Extract the [x, y] coordinate from the center of the cell holding the provided text.  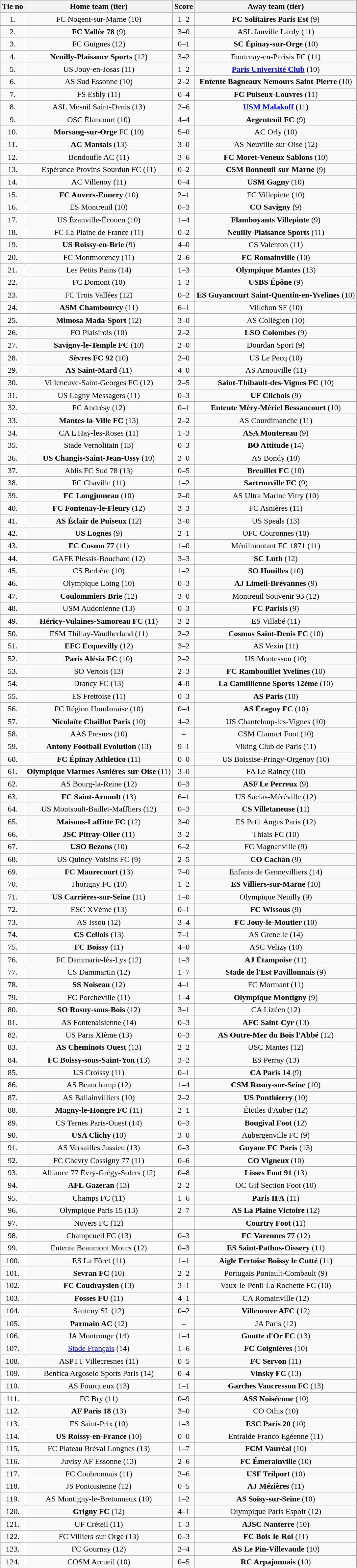
Thiais FC (10) [276, 834]
Entente Beaumont Mours (12) [99, 1248]
Noyers FC (12) [99, 1223]
FC Trois Vallées (12) [99, 295]
Neuilly-Plaisance Sports (11) [276, 232]
23. [13, 295]
FC Gournay (12) [99, 1549]
FC Chaville (11) [99, 483]
Étoiles d'Auber (12) [276, 1110]
CO Othis (10) [276, 1411]
USO Bezons (10) [99, 847]
AC Mantais (13) [99, 144]
13. [13, 170]
AS Outre-Mer du Bois l'Abbé (12) [276, 1035]
64. [13, 809]
FC Magnanville (9) [276, 847]
Fosses FU (11) [99, 1298]
32. [13, 408]
109. [13, 1374]
26. [13, 332]
Dourdan Sport (9) [276, 345]
115. [13, 1449]
68. [13, 859]
ASM Chambourcy (11) [99, 307]
JA Paris (12) [276, 1323]
CSM Clamart Foot (10) [276, 734]
US Ponthierry (10) [276, 1098]
FC Auvers-Ennery (10) [99, 195]
Aubergenville FC (9) [276, 1135]
2–4 [184, 1549]
ES Saint-Pathus-Oissery (11) [276, 1248]
FC Solitaires Paris Est (9) [276, 19]
ESM Thillay-Vaudherland (11) [99, 634]
AS Courdimanche (11) [276, 420]
117. [13, 1474]
54. [13, 684]
US Speals (13) [276, 521]
120. [13, 1511]
BO Attitude (14) [276, 445]
36. [13, 458]
US Montsoult-Baillet-Maffliers (12) [99, 809]
Maisons-Laffitte FC (12) [99, 822]
100. [13, 1261]
81. [13, 1022]
108. [13, 1361]
Sèvres FC 92 (10) [99, 357]
OSC Élancourt (10) [99, 119]
AS Versailles Jussieu (13) [99, 1148]
US Quincy-Voisins FC (9) [99, 859]
AS Cheminots Ouest (13) [99, 1047]
79. [13, 997]
FC Vallée 78 (9) [99, 32]
39. [13, 496]
Montreuil Souvenir 93 (12) [276, 596]
La Camillienne Sports 12ème (10) [276, 684]
105. [13, 1323]
Benfica Argoselo Sports Paris (14) [99, 1374]
116. [13, 1461]
55. [13, 696]
96. [13, 1211]
16. [13, 207]
USC Mantes (12) [276, 1047]
US Lognes (9) [99, 533]
Olympique Paris 15 (13) [99, 1211]
4–4 [184, 119]
Viking Club de Paris (11) [276, 746]
97. [13, 1223]
Morsang-sur-Orge FC (10) [99, 132]
RC Arpajonnais (10) [276, 1561]
CA L'Haÿ-les-Roses (11) [99, 433]
85. [13, 1072]
ES Guyancourt Saint-Quentin-en-Yvelines (10) [276, 295]
70. [13, 884]
Score [184, 7]
33. [13, 420]
10. [13, 132]
FC Asnières (11) [276, 508]
ES Saint-Prix (10) [99, 1424]
9. [13, 119]
Olympique Neuilly (9) [276, 897]
118. [13, 1486]
FC Boissy (11) [99, 947]
84. [13, 1060]
Garches Vaucresson FC (13) [276, 1386]
Paris IFA (11) [276, 1198]
ASL Mesnil Saint-Denis (13) [99, 107]
FC Parisis (9) [276, 609]
AS Ballainvilliers (10) [99, 1098]
CO Vigneux (10) [276, 1160]
AAS Fresnes (10) [99, 734]
SC Épinay-sur-Orge (10) [276, 44]
3–6 [184, 157]
CSM Rosny-sur-Seine (10) [276, 1085]
88. [13, 1110]
Paris Université Club (10) [276, 69]
ASA Montereau (9) [276, 433]
FC Moret-Veneux Sablons (10) [276, 157]
65. [13, 822]
74. [13, 934]
COSM Arcueil (10) [99, 1561]
123. [13, 1549]
44. [13, 558]
FC Épinay Athletico (11) [99, 759]
FC Andrésy (12) [99, 408]
7–0 [184, 872]
35. [13, 445]
6–2 [184, 847]
ES La Fôret (11) [99, 1261]
AS Fontenaisienne (14) [99, 1022]
122. [13, 1536]
AS Fourqueux (13) [99, 1386]
86. [13, 1085]
USA Clichy (10) [99, 1135]
ES Montreuil (10) [99, 207]
Courtry Foot (11) [276, 1223]
AS Paris (10) [276, 696]
48. [13, 609]
Espérance Provins-Sourdun FC (11) [99, 170]
US Montesson (10) [276, 659]
FC La Plaine de France (11) [99, 232]
Stade de l'Est Pavillonnais (9) [276, 972]
Vaux-le-Pénil La Rochette FC (10) [276, 1286]
Magny-le-Hongre FC (11) [99, 1110]
FC Villepinte (10) [276, 195]
17. [13, 220]
5–0 [184, 132]
Bondoufle AC (11) [99, 157]
Enfants de Gennevilliers (14) [276, 872]
18. [13, 232]
AC Orly (10) [276, 132]
CS Valenton (11) [276, 245]
CS Dammartin (12) [99, 972]
63. [13, 797]
FC Jouy-le-Moutier (10) [276, 922]
6. [13, 82]
Away team (tier) [276, 7]
AS Issou (12) [99, 922]
ES Frettoise (11) [99, 696]
11. [13, 144]
FC Émerainville (10) [276, 1461]
FC Maurecourt (13) [99, 872]
8. [13, 107]
US Carrières-sur-Seine (11) [99, 897]
43. [13, 546]
LSO Colombes (9) [276, 332]
AFL Gazeran (13) [99, 1185]
US Paris XIème (13) [99, 1035]
ASPTT Villecresnes (11) [99, 1361]
102. [13, 1286]
52. [13, 659]
107. [13, 1348]
CS Berbère (10) [99, 571]
119. [13, 1499]
57. [13, 721]
12. [13, 157]
AS Éclair de Puiseux (12) [99, 521]
US Ézanville-Écouen (10) [99, 220]
US Croissy (11) [99, 1072]
FC Coubronnais (11) [99, 1474]
AJSC Nanterre (10) [276, 1524]
ASS Noiséenne (10) [276, 1399]
71. [13, 897]
Lisses Foot 91 (13) [276, 1173]
SS Noiseau (12) [99, 985]
124. [13, 1561]
30. [13, 383]
Drancy FC (13) [99, 684]
FC Romainville (10) [276, 257]
AS Grenelle (14) [276, 934]
34. [13, 433]
Ablis FC Sud 78 (13) [99, 470]
FC Région Houdanaise (10) [99, 709]
0–6 [184, 1160]
FA Le Raincy (10) [276, 772]
37. [13, 470]
Olympique Paris Espoir (12) [276, 1511]
Olympique Montigny (9) [276, 997]
45. [13, 571]
61. [13, 772]
Villeneuve AFC (12) [276, 1311]
US Boissise-Pringy-Orgenoy (10) [276, 759]
AS Collégien (10) [276, 320]
AS Arnouville (11) [276, 370]
USF Trilport (10) [276, 1474]
2–7 [184, 1211]
FCM Vauréal (10) [276, 1449]
FC Varennes 77 (12) [276, 1236]
FC Guignes (12) [99, 44]
3–4 [184, 922]
4–8 [184, 684]
US Changis-Saint-Jean-Ussy (10) [99, 458]
CA Lizéen (12) [276, 1010]
JA Montrouge (14) [99, 1336]
ESC Paris 20 (10) [276, 1424]
121. [13, 1524]
83. [13, 1047]
FC Nogent-sur-Marne (10) [99, 19]
USM Malakoff (11) [276, 107]
ES Villiers-sur-Marne (10) [276, 884]
FC Rambouillet Yvelines (10) [276, 671]
CO Cachan (9) [276, 859]
AS La Plaine Victoire (12) [276, 1211]
Héricy-Vulaines-Samoreau FC (11) [99, 621]
Champs FC (11) [99, 1198]
FC Chevry Cossigny 77 (11) [99, 1160]
98. [13, 1236]
FC Boissy-sous-Saint-Yon (13) [99, 1060]
47. [13, 596]
72. [13, 909]
56. [13, 709]
40. [13, 508]
Paris Alésia FC (10) [99, 659]
28. [13, 357]
AF Paris 18 (13) [99, 1411]
1. [13, 19]
US Lagny Messagers (11) [99, 395]
15. [13, 195]
OFC Couronnes (10) [276, 533]
38. [13, 483]
ASC Velizy (10) [276, 947]
111. [13, 1399]
Saint-Thibault-des-Vignes FC (10) [276, 383]
AC Villenoy (11) [99, 182]
Portugais Pontault-Combault (9) [276, 1273]
114. [13, 1436]
AS Bourg-la-Reine (12) [99, 784]
FC Servon (11) [276, 1361]
Flamboyants Villepinte (9) [276, 220]
73. [13, 922]
77. [13, 972]
Coulommiers Brie (12) [99, 596]
AS Neuville-sur-Oise (12) [276, 144]
Neuilly-Plaisance Sports (12) [99, 57]
CA Paris 14 (9) [276, 1072]
87. [13, 1098]
78. [13, 985]
Juvisy AF Essonne (13) [99, 1461]
Goutte d'Or FC (13) [276, 1336]
Fontenay-en-Parisis FC (11) [276, 57]
US Saclas-Méréville (12) [276, 797]
91. [13, 1148]
112. [13, 1411]
AFC Saint-Cyr (13) [276, 1022]
CA Romainville (12) [276, 1298]
49. [13, 621]
FC Puiseux-Louvres (11) [276, 94]
SC Luth (12) [276, 558]
Entente Méry-Mériel Bessancourt (10) [276, 408]
Mantes-la-Ville FC (13) [99, 420]
AS Vexin (11) [276, 646]
Antony Football Evolution (13) [99, 746]
101. [13, 1273]
US Roissy-en-Brie (9) [99, 245]
SO Houilles (10) [276, 571]
GAFE Plessis-Bouchard (12) [99, 558]
103. [13, 1298]
99. [13, 1248]
FC Mormant (11) [276, 985]
Parmain AC (12) [99, 1323]
CS Ternes Paris-Ouest (14) [99, 1123]
Champcueil FC (13) [99, 1236]
76. [13, 960]
Villeneuve-Saint-Georges FC (12) [99, 383]
4. [13, 57]
25. [13, 320]
AS Sud Essonne (10) [99, 82]
Olympique Viarmes Asnières-sur-Oise (11) [99, 772]
106. [13, 1336]
AS Ultra Marine Vitry (10) [276, 496]
AS Montigny-le-Bretonneux (10) [99, 1499]
29. [13, 370]
FC Saint-Arnoult (13) [99, 797]
59. [13, 746]
Argenteuil FC (9) [276, 119]
Thorigny FC (10) [99, 884]
80. [13, 1010]
82. [13, 1035]
2. [13, 32]
ES Perray (13) [276, 1060]
93. [13, 1173]
Aigle Fertoise Boissy le Cutté (11) [276, 1261]
42. [13, 533]
AS Éragny FC (10) [276, 709]
FC Bois-le-Roi (11) [276, 1536]
Entraide Franco Egéenne (11) [276, 1436]
US Roissy-en-France (10) [99, 1436]
USM Gagny (10) [276, 182]
Stade Vernolitain (13) [99, 445]
Entente Bagneaux Nemours Saint-Pierre (10) [276, 82]
2–3 [184, 671]
Olympique Mantes (13) [276, 270]
Mimosa Mada-Sport (12) [99, 320]
Home team (tier) [99, 7]
104. [13, 1311]
ES Villabé (11) [276, 621]
50. [13, 634]
ASF Le Perreux (9) [276, 784]
US Chanteloup-les-Vignes (10) [276, 721]
FC Fontenay-le-Fleury (12) [99, 508]
89. [13, 1123]
US Jouy-en-Josas (11) [99, 69]
110. [13, 1386]
Les Petits Pains (14) [99, 270]
53. [13, 671]
Santeny SL (12) [99, 1311]
Nicolaïte Chaillot Paris (10) [99, 721]
41. [13, 521]
SO Vertois (13) [99, 671]
CS Cellois (13) [99, 934]
JSC Pitray-Olier (11) [99, 834]
FC Bry (11) [99, 1399]
Breuillet FC (10) [276, 470]
90. [13, 1135]
AJ Limeil-Brévannes (9) [276, 584]
62. [13, 784]
0–9 [184, 1399]
Cosmos Saint-Denis FC (10) [276, 634]
US Le Pecq (10) [276, 357]
EFC Ecquevilly (12) [99, 646]
21. [13, 270]
92. [13, 1160]
FC Longjumeau (10) [99, 496]
7–1 [184, 934]
66. [13, 834]
95. [13, 1198]
51. [13, 646]
CSM Bonneuil-sur-Marne (9) [276, 170]
ES Petit Anges Paris (12) [276, 822]
Savigny-le-Temple FC (10) [99, 345]
FC Plateau Bréval Longnes (13) [99, 1449]
Tie no [13, 7]
FC Dammarie-lès-Lys (12) [99, 960]
Bougival Foot (12) [276, 1123]
FC Villiers-sur-Orge (13) [99, 1536]
4–2 [184, 721]
Villebon SF (10) [276, 307]
AS Le Pin-Villevaude (10) [276, 1549]
Alliance 77 Évry-Grégy-Solers (12) [99, 1173]
USM Audonienne (13) [99, 609]
22. [13, 282]
ASL Janville Lardy (11) [276, 32]
Olympique Loing (10) [99, 584]
14. [13, 182]
24. [13, 307]
CO Savigny (9) [276, 207]
Vinsky FC (13) [276, 1374]
ESC XVème (13) [99, 909]
7. [13, 94]
27. [13, 345]
113. [13, 1424]
Ménilmontant FC 1871 (11) [276, 546]
46. [13, 584]
FS Esbly (11) [99, 94]
19. [13, 245]
Sevran FC (10) [99, 1273]
SO Rosny-sous-Bois (12) [99, 1010]
FC Coudraysien (13) [99, 1286]
Grigny FC (12) [99, 1511]
94. [13, 1185]
31. [13, 395]
FO Plaisirois (10) [99, 332]
AS Bondy (10) [276, 458]
58. [13, 734]
3. [13, 44]
FC Wissous (9) [276, 909]
0–8 [184, 1173]
FC Cosmo 77 (11) [99, 546]
9–1 [184, 746]
67. [13, 847]
OC Gif Section Foot (10) [276, 1185]
FC Montmorency (11) [99, 257]
JS Pontoisienne (12) [99, 1486]
69. [13, 872]
AJ Mézières (11) [276, 1486]
AJ Étampoise (11) [276, 960]
AS Soisy-sur-Seine (10) [276, 1499]
FC Porcheville (11) [99, 997]
AS Saint-Mard (11) [99, 370]
5. [13, 69]
Sartrouville FC (9) [276, 483]
USBS Épône (9) [276, 282]
FC Coignières (10) [276, 1348]
FC Domont (10) [99, 282]
Guyane FC Paris (13) [276, 1148]
UF Créteil (11) [99, 1524]
Stade Français (14) [99, 1348]
UF Clichois (9) [276, 395]
AS Beauchamp (12) [99, 1085]
60. [13, 759]
75. [13, 947]
20. [13, 257]
CS Villetaneuse (11) [276, 809]
